Extract the [x, y] coordinate from the center of the cell holding the provided text.  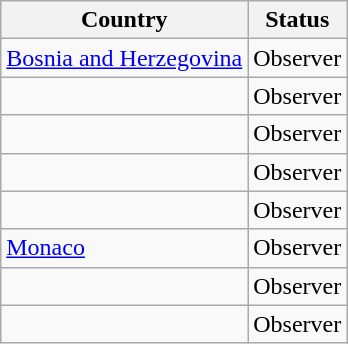
Country [124, 20]
Monaco [124, 248]
Bosnia and Herzegovina [124, 58]
Status [298, 20]
